Pinpoint the cell where the given text exists, returning its [X, Y] midpoint coordinate. 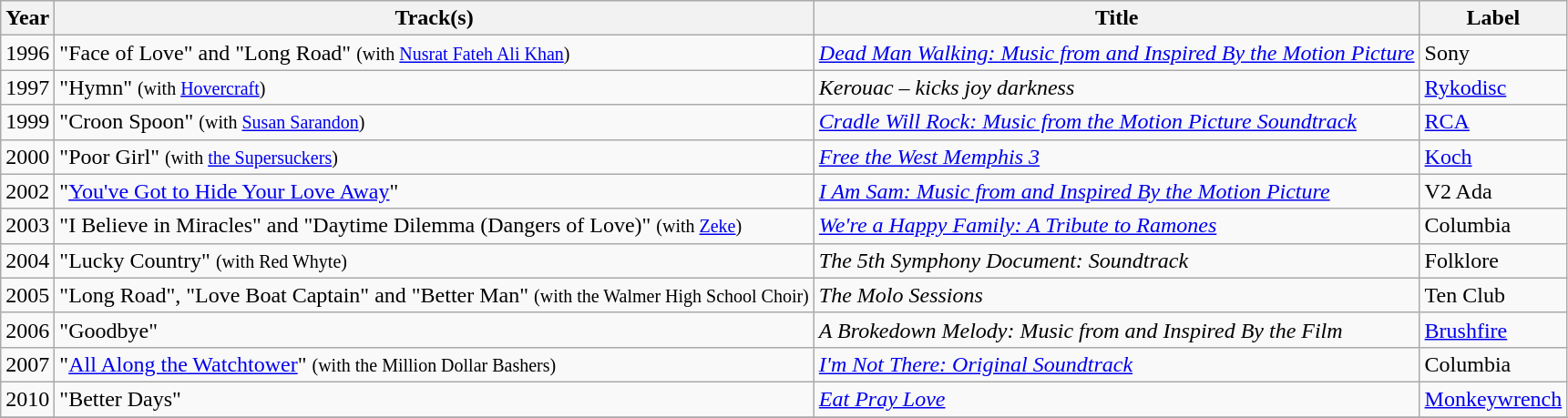
Eat Pray Love [1117, 399]
"I Believe in Miracles" and "Daytime Dilemma (Dangers of Love)" (with Zeke) [435, 226]
2007 [27, 364]
Kerouac – kicks joy darkness [1117, 87]
2003 [27, 226]
2004 [27, 260]
The 5th Symphony Document: Soundtrack [1117, 260]
2005 [27, 295]
Year [27, 18]
2000 [27, 157]
2006 [27, 330]
"You've Got to Hide Your Love Away" [435, 191]
"Better Days" [435, 399]
Ten Club [1493, 295]
I Am Sam: Music from and Inspired By the Motion Picture [1117, 191]
"Face of Love" and "Long Road" (with Nusrat Fateh Ali Khan) [435, 53]
Brushfire [1493, 330]
"All Along the Watchtower" (with the Million Dollar Bashers) [435, 364]
V2 Ada [1493, 191]
"Hymn" (with Hovercraft) [435, 87]
A Brokedown Melody: Music from and Inspired By the Film [1117, 330]
"Poor Girl" (with the Supersuckers) [435, 157]
Cradle Will Rock: Music from the Motion Picture Soundtrack [1117, 122]
The Molo Sessions [1117, 295]
2010 [27, 399]
"Lucky Country" (with Red Whyte) [435, 260]
2002 [27, 191]
1999 [27, 122]
RCA [1493, 122]
Monkeywrench [1493, 399]
Koch [1493, 157]
Sony [1493, 53]
I'm Not There: Original Soundtrack [1117, 364]
Track(s) [435, 18]
1997 [27, 87]
Free the West Memphis 3 [1117, 157]
"Goodbye" [435, 330]
Title [1117, 18]
"Long Road", "Love Boat Captain" and "Better Man" (with the Walmer High School Choir) [435, 295]
Rykodisc [1493, 87]
We're a Happy Family: A Tribute to Ramones [1117, 226]
Folklore [1493, 260]
1996 [27, 53]
"Croon Spoon" (with Susan Sarandon) [435, 122]
Dead Man Walking: Music from and Inspired By the Motion Picture [1117, 53]
Label [1493, 18]
